For the text-containing cell, return its midpoint in [X, Y] coordinate format. 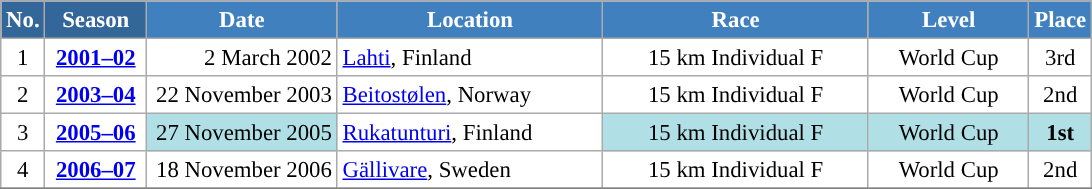
1st [1060, 133]
Gällivare, Sweden [470, 170]
Date [242, 20]
Rukatunturi, Finland [470, 133]
22 November 2003 [242, 95]
2 March 2002 [242, 58]
3rd [1060, 58]
2006–07 [96, 170]
Beitostølen, Norway [470, 95]
2 [23, 95]
27 November 2005 [242, 133]
18 November 2006 [242, 170]
2005–06 [96, 133]
2001–02 [96, 58]
4 [23, 170]
1 [23, 58]
Lahti, Finland [470, 58]
Location [470, 20]
2003–04 [96, 95]
Season [96, 20]
Place [1060, 20]
No. [23, 20]
Level [948, 20]
Race [736, 20]
3 [23, 133]
